Pinpoint the cell where the given text exists, returning its [X, Y] midpoint coordinate. 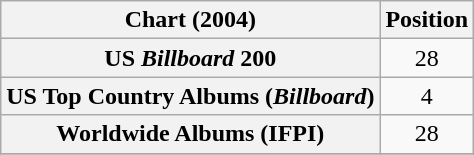
Worldwide Albums (IFPI) [190, 134]
Position [427, 20]
4 [427, 96]
Chart (2004) [190, 20]
US Billboard 200 [190, 58]
US Top Country Albums (Billboard) [190, 96]
